Detect which cell encompasses the target text, then output its (x, y) center coordinate. 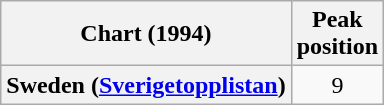
Chart (1994) (146, 34)
Peakposition (337, 34)
Sweden (Sverigetopplistan) (146, 85)
9 (337, 85)
